Output the [x, y] coordinate of the center of the cell containing the given text.  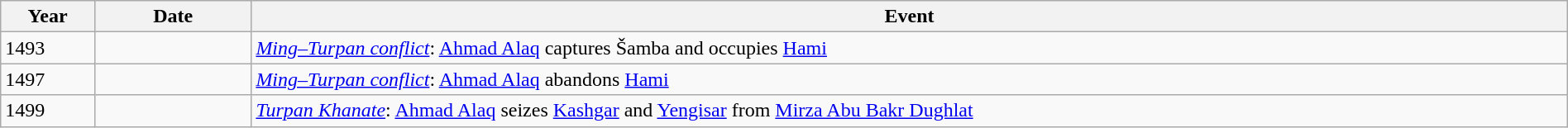
Turpan Khanate: Ahmad Alaq seizes Kashgar and Yengisar from Mirza Abu Bakr Dughlat [910, 111]
Ming–Turpan conflict: Ahmad Alaq abandons Hami [910, 79]
1493 [48, 48]
Ming–Turpan conflict: Ahmad Alaq captures Šamba and occupies Hami [910, 48]
Year [48, 17]
1497 [48, 79]
Date [172, 17]
Event [910, 17]
1499 [48, 111]
